Identify which cell holds the provided text, then report its (X, Y) central coordinate. 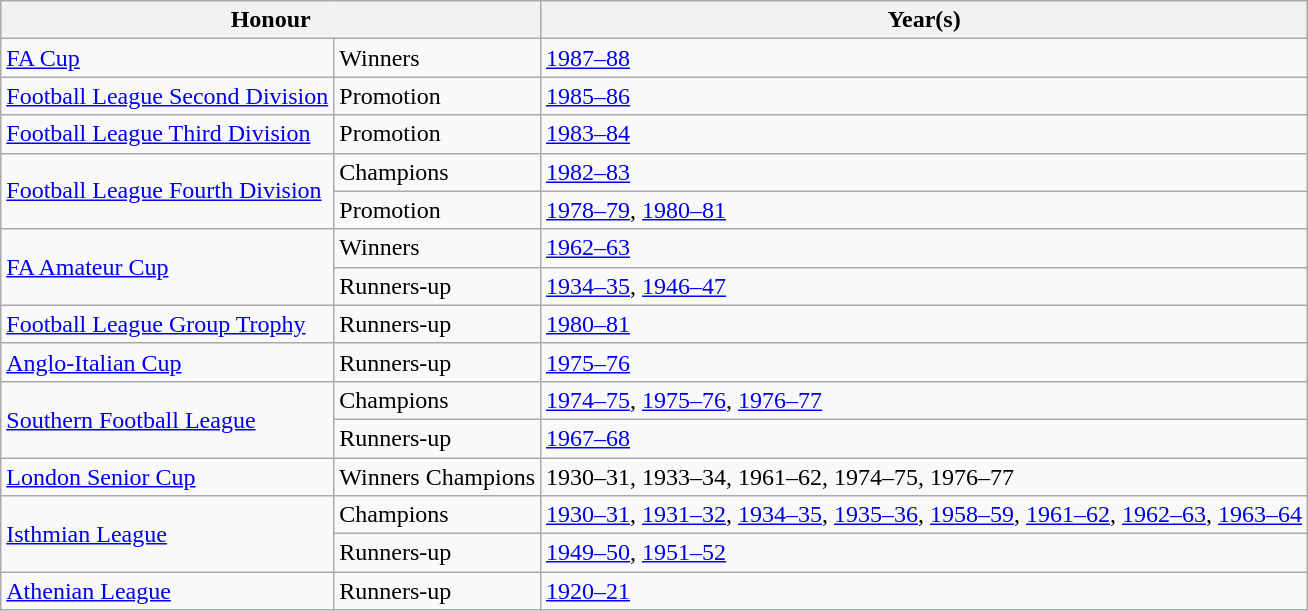
Football League Second Division (168, 96)
1962–63 (924, 248)
Athenian League (168, 591)
1985–86 (924, 96)
London Senior Cup (168, 477)
Isthmian League (168, 534)
1949–50, 1951–52 (924, 553)
1930–31, 1931–32, 1934–35, 1935–36, 1958–59, 1961–62, 1962–63, 1963–64 (924, 515)
1967–68 (924, 438)
1987–88 (924, 58)
1920–21 (924, 591)
Football League Group Trophy (168, 324)
Anglo-Italian Cup (168, 362)
Southern Football League (168, 419)
Football League Fourth Division (168, 191)
FA Cup (168, 58)
1974–75, 1975–76, 1976–77 (924, 400)
1934–35, 1946–47 (924, 286)
1980–81 (924, 324)
Football League Third Division (168, 134)
1975–76 (924, 362)
1930–31, 1933–34, 1961–62, 1974–75, 1976–77 (924, 477)
1978–79, 1980–81 (924, 210)
Winners Champions (438, 477)
Honour (271, 20)
FA Amateur Cup (168, 267)
Year(s) (924, 20)
1983–84 (924, 134)
1982–83 (924, 172)
